Find where the given text appears and provide that cell's center as [X, Y] coordinate. 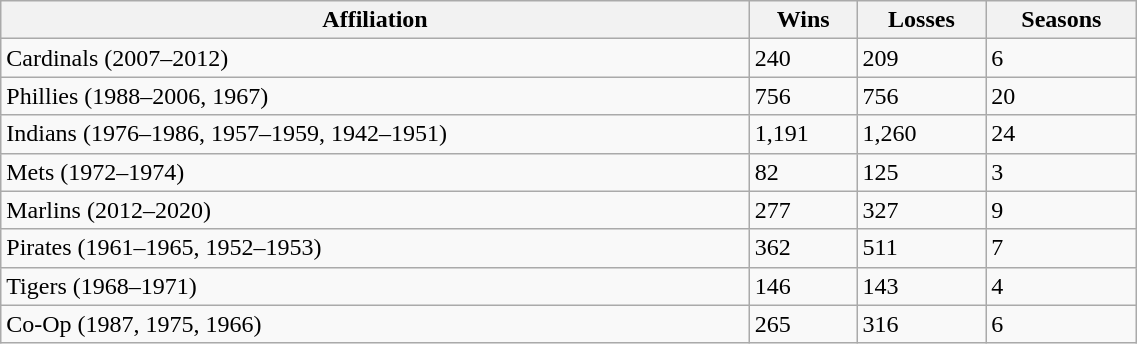
Affiliation [375, 20]
511 [922, 248]
277 [803, 210]
125 [922, 172]
Phillies (1988–2006, 1967) [375, 96]
Indians (1976–1986, 1957–1959, 1942–1951) [375, 134]
20 [1062, 96]
24 [1062, 134]
240 [803, 58]
82 [803, 172]
Mets (1972–1974) [375, 172]
Marlins (2012–2020) [375, 210]
Seasons [1062, 20]
143 [922, 286]
Pirates (1961–1965, 1952–1953) [375, 248]
1,260 [922, 134]
Wins [803, 20]
362 [803, 248]
7 [1062, 248]
9 [1062, 210]
Cardinals (2007–2012) [375, 58]
265 [803, 324]
146 [803, 286]
4 [1062, 286]
3 [1062, 172]
316 [922, 324]
Co-Op (1987, 1975, 1966) [375, 324]
209 [922, 58]
Losses [922, 20]
1,191 [803, 134]
Tigers (1968–1971) [375, 286]
327 [922, 210]
